Detect which cell encompasses the target text, then output its [X, Y] center coordinate. 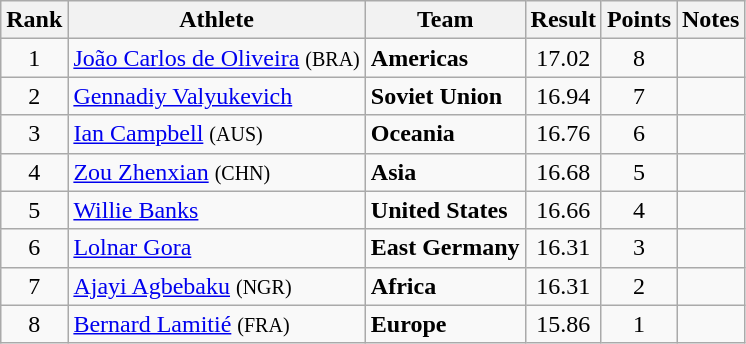
United States [445, 210]
16.68 [563, 172]
Oceania [445, 134]
Rank [34, 20]
Soviet Union [445, 96]
João Carlos de Oliveira (BRA) [216, 58]
Lolnar Gora [216, 248]
Ajayi Agbebaku (NGR) [216, 286]
16.66 [563, 210]
Points [638, 20]
Zou Zhenxian (CHN) [216, 172]
Europe [445, 324]
Bernard Lamitié (FRA) [216, 324]
Asia [445, 172]
East Germany [445, 248]
Gennadiy Valyukevich [216, 96]
Team [445, 20]
16.94 [563, 96]
Americas [445, 58]
Willie Banks [216, 210]
Result [563, 20]
Athlete [216, 20]
Africa [445, 286]
17.02 [563, 58]
15.86 [563, 324]
16.76 [563, 134]
Ian Campbell (AUS) [216, 134]
Notes [710, 20]
